Provide the (X, Y) coordinate of the cell's center where the given text is located.  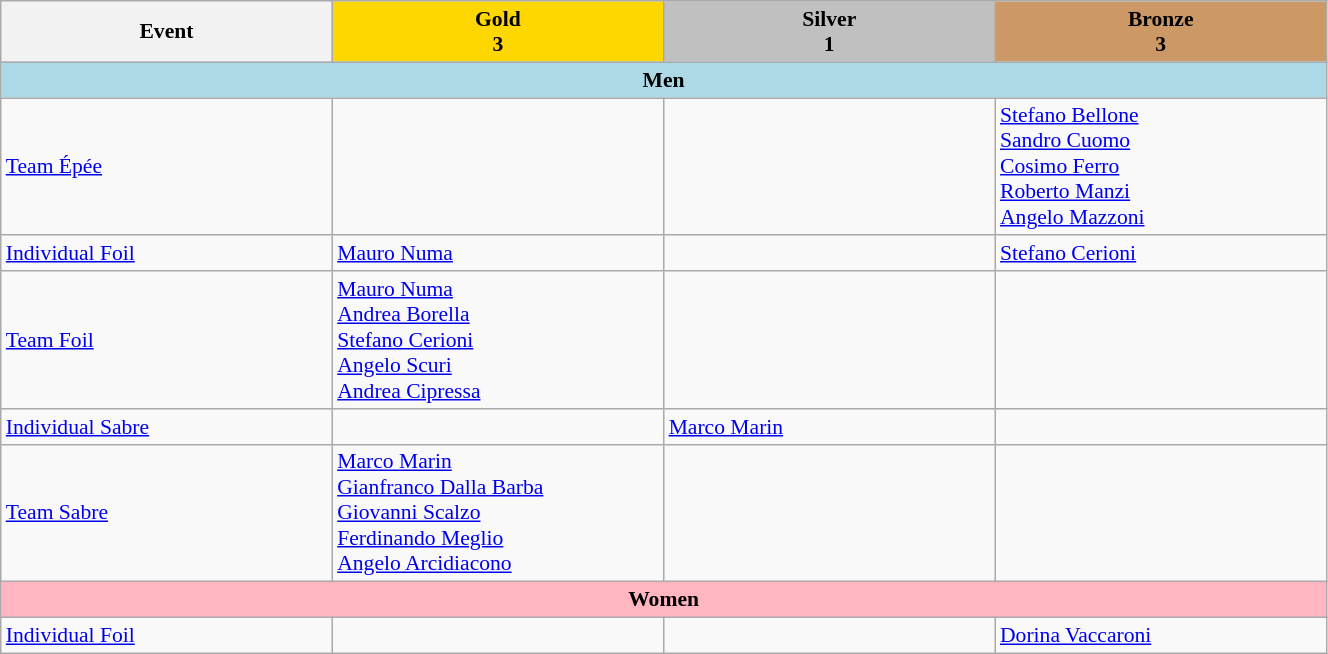
Bronze3 (1160, 32)
Marco MarinGianfranco Dalla BarbaGiovanni ScalzoFerdinando MeglioAngelo Arcidiacono (498, 513)
Gold3 (498, 32)
Mauro NumaAndrea BorellaStefano CerioniAngelo ScuriAndrea Cipressa (498, 340)
Mauro Numa (498, 254)
Individual Sabre (166, 427)
Team Sabre (166, 513)
Team Épée (166, 167)
Stefano BelloneSandro CuomoCosimo FerroRoberto ManziAngelo Mazzoni (1160, 167)
Marco Marin (830, 427)
Event (166, 32)
Team Foil (166, 340)
Women (664, 600)
Men (664, 80)
Stefano Cerioni (1160, 254)
Silver1 (830, 32)
Dorina Vaccaroni (1160, 636)
